Provide the [x, y] coordinate of the cell's center where the given text is located.  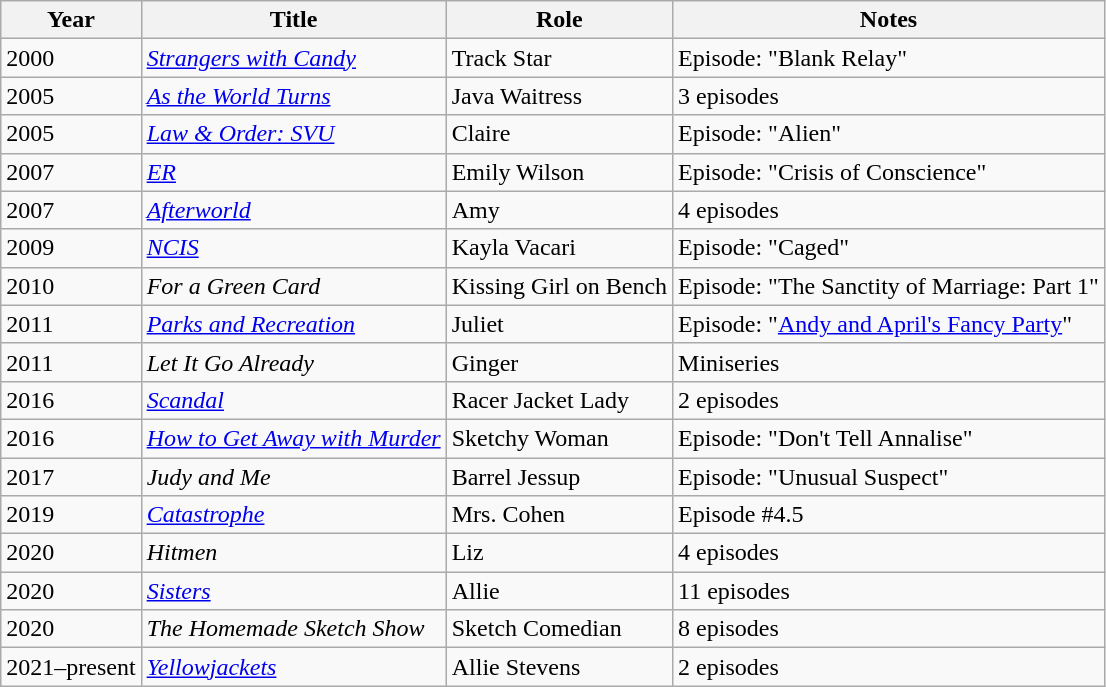
Ginger [559, 362]
Liz [559, 553]
Juliet [559, 324]
3 episodes [889, 96]
Java Waitress [559, 96]
2017 [71, 477]
11 episodes [889, 591]
Afterworld [294, 210]
NCIS [294, 248]
Episode: "Andy and April's Fancy Party" [889, 324]
2009 [71, 248]
Law & Order: SVU [294, 134]
Catastrophe [294, 515]
2010 [71, 286]
Racer Jacket Lady [559, 400]
Episode #4.5 [889, 515]
Track Star [559, 58]
For a Green Card [294, 286]
2000 [71, 58]
Role [559, 20]
8 episodes [889, 629]
Episode: "Crisis of Conscience" [889, 172]
Hitmen [294, 553]
Episode: "Caged" [889, 248]
Strangers with Candy [294, 58]
Amy [559, 210]
Yellowjackets [294, 667]
Scandal [294, 400]
Miniseries [889, 362]
Allie [559, 591]
Sketch Comedian [559, 629]
Kayla Vacari [559, 248]
As the World Turns [294, 96]
Emily Wilson [559, 172]
2021–present [71, 667]
Mrs. Cohen [559, 515]
Episode: "Alien" [889, 134]
Notes [889, 20]
Kissing Girl on Bench [559, 286]
Episode: "Unusual Suspect" [889, 477]
Episode: "Don't Tell Annalise" [889, 438]
Allie Stevens [559, 667]
ER [294, 172]
How to Get Away with Murder [294, 438]
Episode: "Blank Relay" [889, 58]
Sisters [294, 591]
Claire [559, 134]
Let It Go Already [294, 362]
Judy and Me [294, 477]
2019 [71, 515]
Title [294, 20]
Barrel Jessup [559, 477]
Year [71, 20]
Sketchy Woman [559, 438]
Parks and Recreation [294, 324]
The Homemade Sketch Show [294, 629]
Episode: "The Sanctity of Marriage: Part 1" [889, 286]
